Extract the [X, Y] coordinate from the center of the cell holding the provided text.  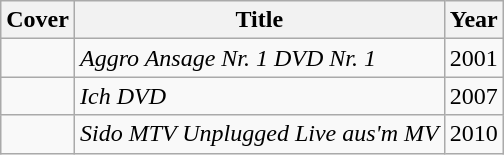
Sido MTV Unplugged Live aus'm MV [259, 134]
Aggro Ansage Nr. 1 DVD Nr. 1 [259, 58]
2010 [474, 134]
2007 [474, 96]
Title [259, 20]
2001 [474, 58]
Ich DVD [259, 96]
Year [474, 20]
Cover [38, 20]
